Find where the given text appears and provide that cell's center as [X, Y] coordinate. 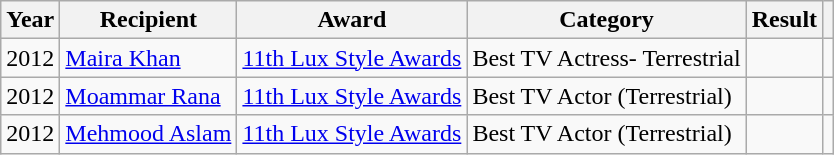
Mehmood Aslam [148, 134]
Category [606, 20]
Result [784, 20]
Year [30, 20]
Award [352, 20]
Best TV Actress- Terrestrial [606, 58]
Moammar Rana [148, 96]
Recipient [148, 20]
Maira Khan [148, 58]
